Detect which cell encompasses the target text, then output its (x, y) center coordinate. 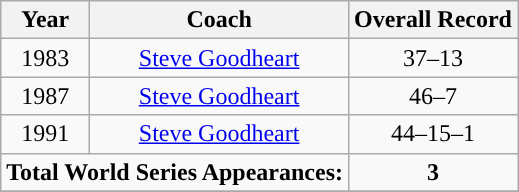
46–7 (432, 96)
1987 (46, 96)
1991 (46, 134)
Year (46, 20)
Total World Series Appearances: (175, 172)
44–15–1 (432, 134)
Overall Record (432, 20)
3 (432, 172)
37–13 (432, 58)
Coach (220, 20)
1983 (46, 58)
